Search for the cell housing the specified text and yield its [x, y] center coordinate. 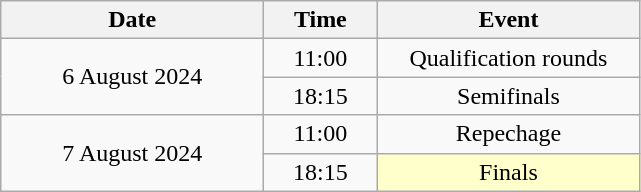
Repechage [508, 134]
6 August 2024 [132, 77]
Semifinals [508, 96]
Time [320, 20]
7 August 2024 [132, 153]
Date [132, 20]
Finals [508, 172]
Qualification rounds [508, 58]
Event [508, 20]
